Identify which cell holds the provided text, then report its [X, Y] central coordinate. 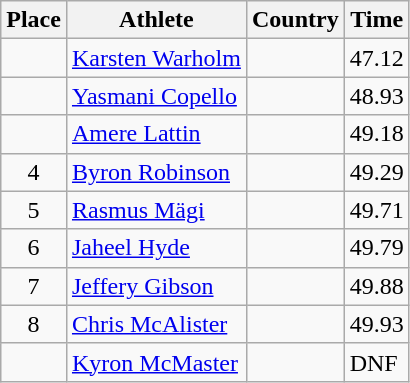
49.88 [376, 286]
49.29 [376, 172]
49.71 [376, 210]
Place [34, 20]
Chris McAlister [156, 324]
6 [34, 248]
Jaheel Hyde [156, 248]
4 [34, 172]
Byron Robinson [156, 172]
49.79 [376, 248]
Time [376, 20]
Country [295, 20]
Athlete [156, 20]
49.18 [376, 134]
Amere Lattin [156, 134]
Jeffery Gibson [156, 286]
Kyron McMaster [156, 362]
Karsten Warholm [156, 58]
49.93 [376, 324]
Rasmus Mägi [156, 210]
47.12 [376, 58]
7 [34, 286]
DNF [376, 362]
5 [34, 210]
48.93 [376, 96]
Yasmani Copello [156, 96]
8 [34, 324]
